Determine the (x, y) coordinate at the center of the cell enclosing the given text.  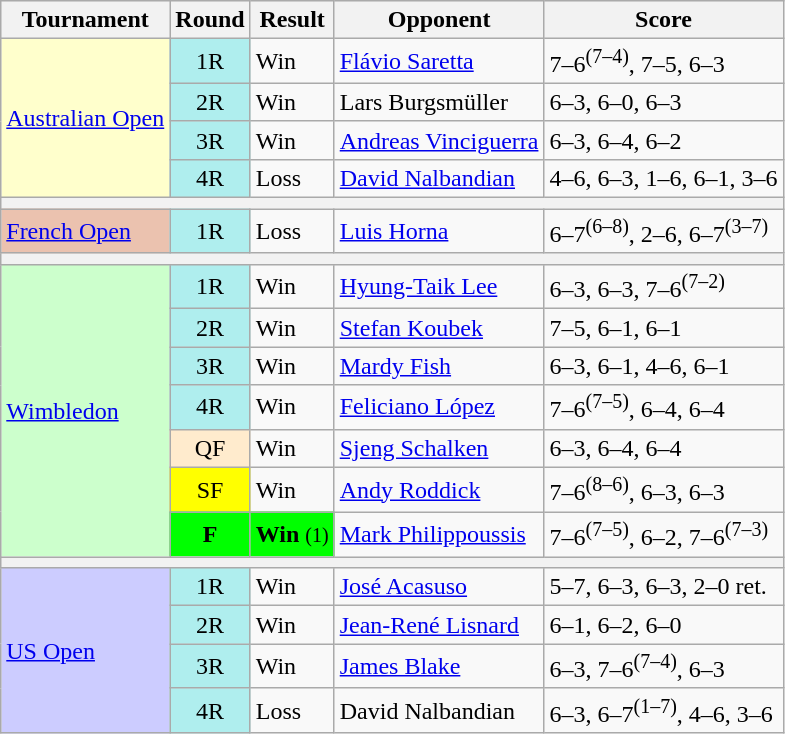
Tournament (86, 20)
Jean-René Lisnard (439, 625)
QF (210, 448)
7–5, 6–1, 6–1 (664, 328)
French Open (86, 232)
6–3, 6–1, 4–6, 6–1 (664, 366)
6–1, 6–2, 6–0 (664, 625)
6–3, 6–0, 6–3 (664, 102)
7–6(8–6), 6–3, 6–3 (664, 490)
Stefan Koubek (439, 328)
6–3, 7–6(7–4), 6–3 (664, 666)
7–6(7–4), 7–5, 6–3 (664, 62)
6–7(6–8), 2–6, 6–7(3–7) (664, 232)
James Blake (439, 666)
Australian Open (86, 118)
6–3, 6–7(1–7), 4–6, 3–6 (664, 710)
US Open (86, 650)
Round (210, 20)
José Acasuso (439, 587)
Lars Burgsmüller (439, 102)
Wimbledon (86, 410)
Hyung-Taik Lee (439, 286)
Andy Roddick (439, 490)
Result (292, 20)
6–3, 6–4, 6–2 (664, 140)
Sjeng Schalken (439, 448)
Flávio Saretta (439, 62)
7–6(7–5), 6–2, 7–6(7–3) (664, 534)
5–7, 6–3, 6–3, 2–0 ret. (664, 587)
F (210, 534)
Opponent (439, 20)
4–6, 6–3, 1–6, 6–1, 3–6 (664, 178)
Luis Horna (439, 232)
6–3, 6–3, 7–6(7–2) (664, 286)
Feliciano López (439, 408)
SF (210, 490)
Andreas Vinciguerra (439, 140)
Mark Philippoussis (439, 534)
Mardy Fish (439, 366)
Score (664, 20)
Win (1) (292, 534)
7–6(7–5), 6–4, 6–4 (664, 408)
6–3, 6–4, 6–4 (664, 448)
